Return the (X, Y) coordinate for the center point of the cell that contains the specified text.  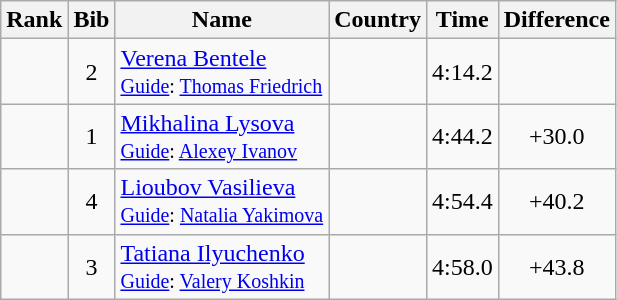
4:54.4 (462, 202)
1 (92, 136)
+40.2 (556, 202)
Country (378, 20)
Mikhalina LysovaGuide: Alexey Ivanov (222, 136)
4:58.0 (462, 266)
Rank (34, 20)
+30.0 (556, 136)
Difference (556, 20)
Name (222, 20)
Tatiana IlyuchenkoGuide: Valery Koshkin (222, 266)
Bib (92, 20)
2 (92, 72)
Lioubov VasilievaGuide: Natalia Yakimova (222, 202)
4:44.2 (462, 136)
4:14.2 (462, 72)
4 (92, 202)
Time (462, 20)
Verena BenteleGuide: Thomas Friedrich (222, 72)
3 (92, 266)
+43.8 (556, 266)
